Find where the given text appears and provide that cell's center as [x, y] coordinate. 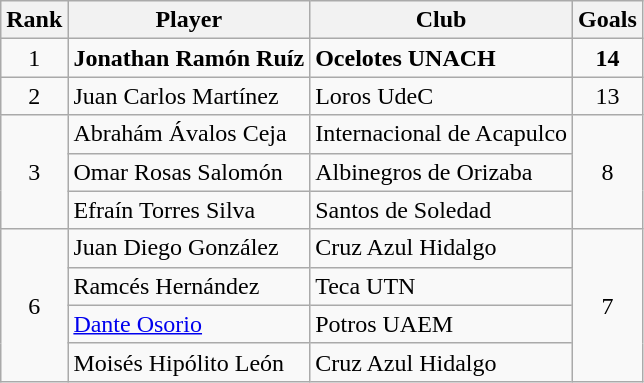
Player [189, 20]
Efraín Torres Silva [189, 210]
Juan Carlos Martínez [189, 96]
7 [608, 305]
Ramcés Hernández [189, 286]
3 [34, 172]
Loros UdeC [442, 96]
Santos de Soledad [442, 210]
Teca UTN [442, 286]
6 [34, 305]
8 [608, 172]
Ocelotes UNACH [442, 58]
Potros UAEM [442, 324]
2 [34, 96]
13 [608, 96]
Moisés Hipólito León [189, 362]
Club [442, 20]
1 [34, 58]
Goals [608, 20]
Dante Osorio [189, 324]
14 [608, 58]
Omar Rosas Salomón [189, 172]
Internacional de Acapulco [442, 134]
Jonathan Ramón Ruíz [189, 58]
Rank [34, 20]
Albinegros de Orizaba [442, 172]
Juan Diego González [189, 248]
Abrahám Ávalos Ceja [189, 134]
